Capture the cell that displays the provided text and extract its [x, y] central coordinate. 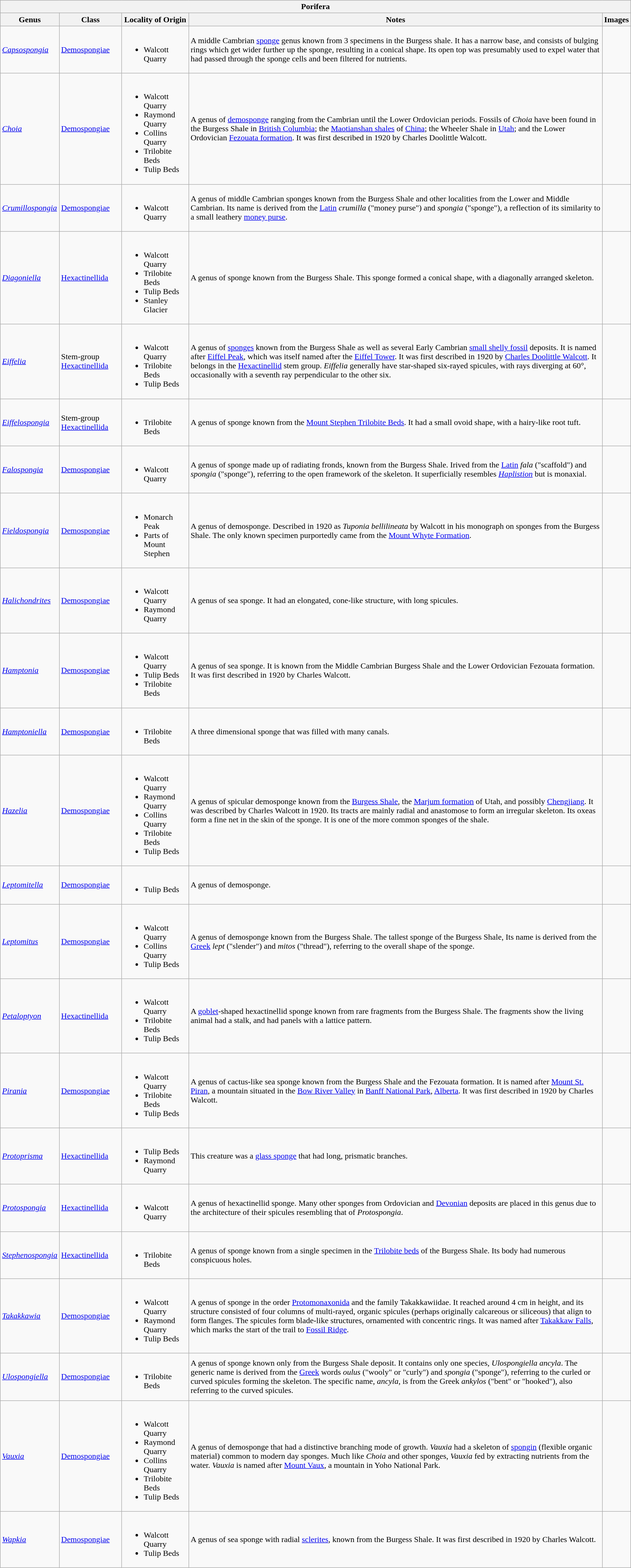
Walcott QuarryRaymond QuarryTulip Beds [155, 1316]
Choia [30, 129]
Genus [30, 20]
Diagoniella [30, 278]
Locality of Origin [155, 20]
Tulip BedsRaymond Quarry [155, 1156]
Hamptonia [30, 671]
A genus of sea sponge with radial sclerites, known from the Burgess Shale. It was first described in 1920 by Charles Walcott. [396, 1539]
Falospongia [30, 469]
Walcott QuarryCollins QuarryTulip Beds [155, 942]
Protoprisma [30, 1156]
Images [617, 20]
Capsospongia [30, 50]
Class [90, 20]
A genus of sea sponge. It had an elongated, cone-like structure, with long spicules. [396, 600]
Vauxia [30, 1456]
A genus of sponge known from a single specimen in the Trilobite beds of the Burgess Shale. Its body had numerous conspicuous holes. [396, 1255]
A three dimensional sponge that was filled with many canals. [396, 731]
This creature was a glass sponge that had long, prismatic branches. [396, 1156]
Wapkia [30, 1539]
Fieldospongia [30, 530]
Walcott QuarryTulip Beds [155, 1539]
A genus of sponge known from the Burgess Shale. This sponge formed a conical shape, with a diagonally arranged skeleton. [396, 278]
Pirania [30, 1091]
Ulospongiella [30, 1377]
Walcott QuarryRaymond Quarry [155, 600]
Walcott QuarryTulip BedsTrilobite Beds [155, 671]
A genus of sponge known from the Mount Stephen Trilobite Beds. It had a small ovoid shape, with a hairy-like root tuft. [396, 422]
Tulip Beds [155, 885]
Hazelia [30, 811]
Monarch PeakParts of Mount Stephen [155, 530]
Petaloptyon [30, 1016]
Eiffelia [30, 362]
Leptomitus [30, 942]
Porifera [315, 7]
Takakkawia [30, 1316]
Hamptoniella [30, 731]
Stephenospongia [30, 1255]
Leptomitella [30, 885]
Crumillospongia [30, 208]
Halichondrites [30, 600]
Walcott QuarryTrilobite BedsTulip BedsStanley Glacier [155, 278]
Protospongia [30, 1208]
A genus of demosponge. [396, 885]
Eiffelospongia [30, 422]
Notes [396, 20]
